Identify which cell holds the provided text, then report its (x, y) central coordinate. 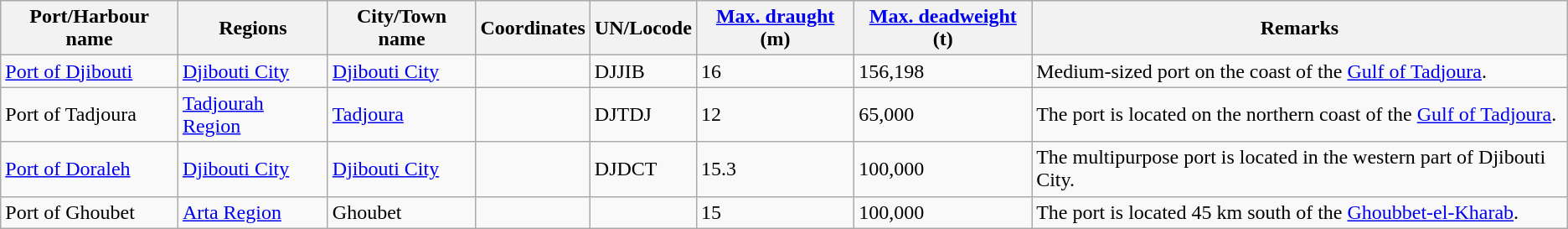
Port of Tadjoura (90, 114)
Port of Djibouti (90, 71)
DJDCT (643, 169)
16 (775, 71)
Port of Doraleh (90, 169)
Ghoubet (402, 212)
Port/Harbour name (90, 29)
15 (775, 212)
Coordinates (533, 29)
DJJIB (643, 71)
The port is located on the northern coast of the Gulf of Tadjoura. (1300, 114)
65,000 (943, 114)
City/Town name (402, 29)
The multipurpose port is located in the western part of Djibouti City. (1300, 169)
Medium-sized port on the coast of the Gulf of Tadjoura. (1300, 71)
Remarks (1300, 29)
Port of Ghoubet (90, 212)
Max. deadweight (t) (943, 29)
Tadjourah Region (253, 114)
UN/Locode (643, 29)
Arta Region (253, 212)
The port is located 45 km south of the Ghoubbet-el-Kharab. (1300, 212)
Tadjoura (402, 114)
15.3 (775, 169)
Regions (253, 29)
DJTDJ (643, 114)
Max. draught (m) (775, 29)
12 (775, 114)
156,198 (943, 71)
